Capture the cell that displays the provided text and extract its (x, y) central coordinate. 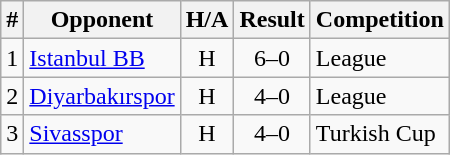
Opponent (102, 20)
Diyarbakırspor (102, 96)
Result (272, 20)
6–0 (272, 58)
H/A (207, 20)
Turkish Cup (380, 134)
Istanbul BB (102, 58)
# (12, 20)
Sivasspor (102, 134)
3 (12, 134)
Competition (380, 20)
1 (12, 58)
2 (12, 96)
